Detect which cell encompasses the target text, then output its [X, Y] center coordinate. 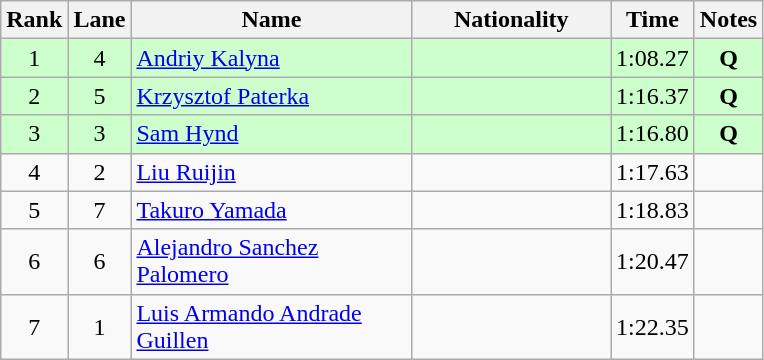
Sam Hynd [272, 134]
1:20.47 [653, 262]
Alejandro Sanchez Palomero [272, 262]
Time [653, 20]
Nationality [512, 20]
1:16.37 [653, 96]
Notes [728, 20]
Name [272, 20]
Lane [100, 20]
Takuro Yamada [272, 210]
1:17.63 [653, 172]
Liu Ruijin [272, 172]
1:08.27 [653, 58]
1:16.80 [653, 134]
1:22.35 [653, 326]
Krzysztof Paterka [272, 96]
Andriy Kalyna [272, 58]
1:18.83 [653, 210]
Rank [34, 20]
Luis Armando Andrade Guillen [272, 326]
